Scan for the cell matching the given text and deliver its [x, y] coordinate at center. 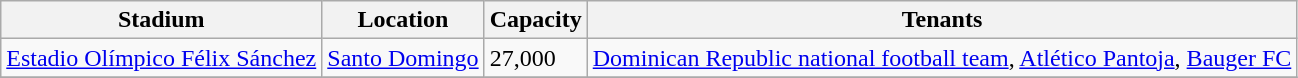
Dominican Republic national football team, Atlético Pantoja, Bauger FC [942, 58]
Estadio Olímpico Félix Sánchez [162, 58]
Tenants [942, 20]
Stadium [162, 20]
27,000 [536, 58]
Santo Domingo [403, 58]
Capacity [536, 20]
Location [403, 20]
